Detect which cell encompasses the target text, then output its (x, y) center coordinate. 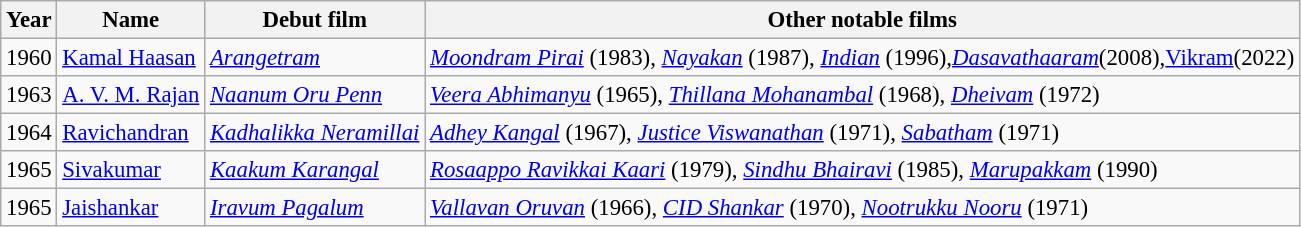
Kaakum Karangal (315, 170)
Kadhalikka Neramillai (315, 133)
Moondram Pirai (1983), Nayakan (1987), Indian (1996),Dasavathaaram(2008),Vikram(2022) (862, 58)
Vallavan Oruvan (1966), CID Shankar (1970), Nootrukku Nooru (1971) (862, 208)
Other notable films (862, 20)
Name (131, 20)
Veera Abhimanyu (1965), Thillana Mohanambal (1968), Dheivam (1972) (862, 95)
1963 (29, 95)
Debut film (315, 20)
Year (29, 20)
Jaishankar (131, 208)
Ravichandran (131, 133)
A. V. M. Rajan (131, 95)
1960 (29, 58)
Adhey Kangal (1967), Justice Viswanathan (1971), Sabatham (1971) (862, 133)
Naanum Oru Penn (315, 95)
1964 (29, 133)
Iravum Pagalum (315, 208)
Rosaappo Ravikkai Kaari (1979), Sindhu Bhairavi (1985), Marupakkam (1990) (862, 170)
Arangetram (315, 58)
Sivakumar (131, 170)
Kamal Haasan (131, 58)
